Search for the cell housing the specified text and yield its (x, y) center coordinate. 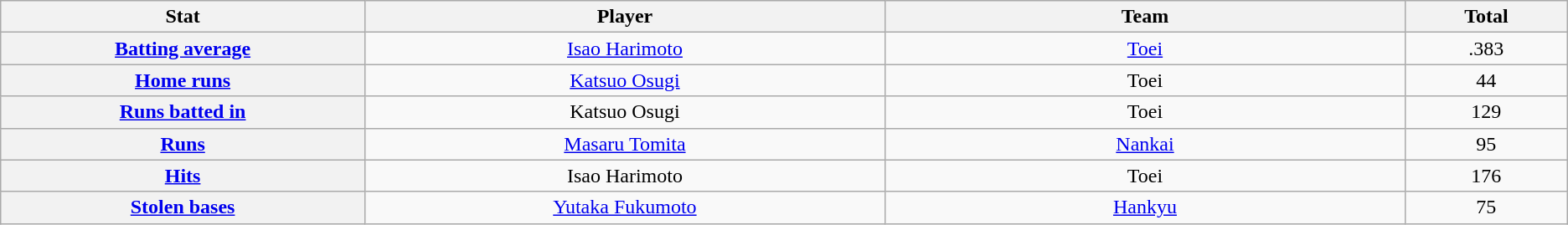
129 (1486, 112)
Team (1144, 17)
Hits (183, 176)
Runs batted in (183, 112)
44 (1486, 80)
Stolen bases (183, 207)
Masaru Tomita (625, 144)
Hankyu (1144, 207)
Runs (183, 144)
.383 (1486, 49)
Total (1486, 17)
Batting average (183, 49)
Yutaka Fukumoto (625, 207)
Home runs (183, 80)
75 (1486, 207)
Stat (183, 17)
Nankai (1144, 144)
176 (1486, 176)
95 (1486, 144)
Player (625, 17)
